Detect which cell encompasses the target text, then output its [x, y] center coordinate. 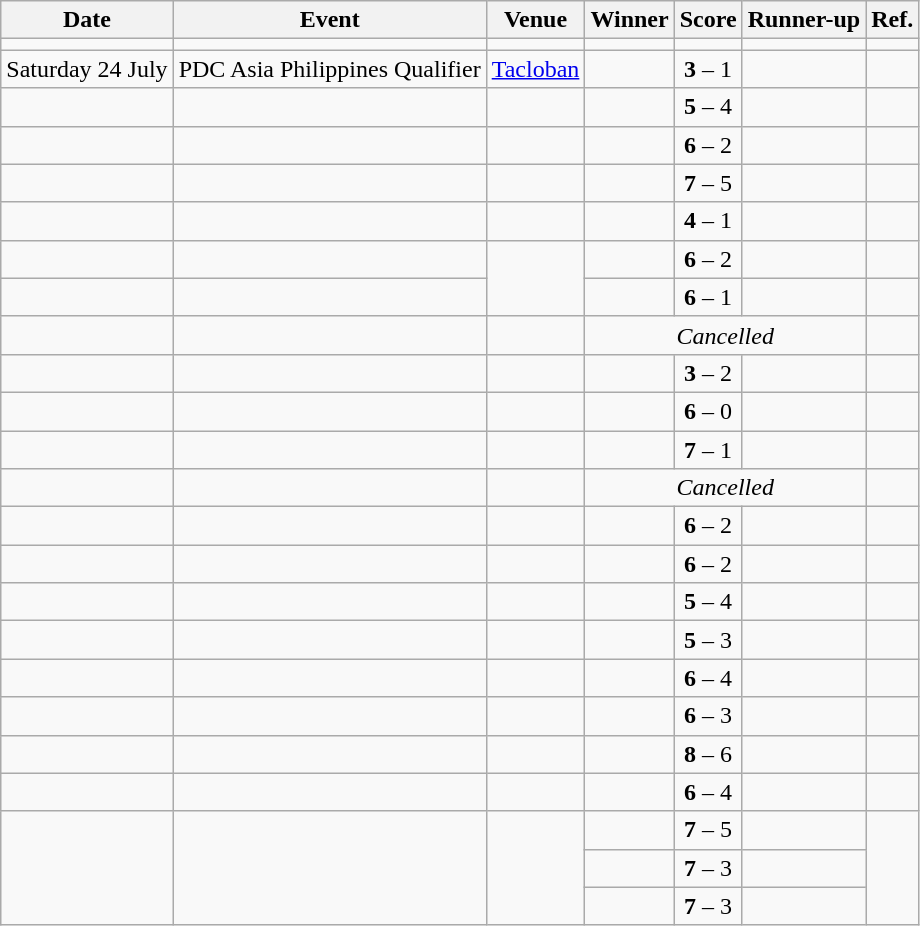
Ref. [892, 20]
Winner [630, 20]
4 – 1 [708, 221]
6 – 3 [708, 716]
6 – 0 [708, 411]
Date [87, 20]
8 – 6 [708, 754]
Venue [536, 20]
7 – 1 [708, 449]
3 – 1 [708, 69]
5 – 3 [708, 640]
6 – 1 [708, 297]
Saturday 24 July [87, 69]
Runner-up [804, 20]
Event [330, 20]
Tacloban [536, 69]
3 – 2 [708, 373]
PDC Asia Philippines Qualifier [330, 69]
Score [708, 20]
